Output the (X, Y) coordinate of the center of the cell containing the given text.  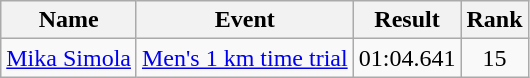
01:04.641 (407, 58)
15 (494, 58)
Mika Simola (69, 58)
Rank (494, 20)
Result (407, 20)
Men's 1 km time trial (244, 58)
Name (69, 20)
Event (244, 20)
